Return (X, Y) of the center of cell containing provided text 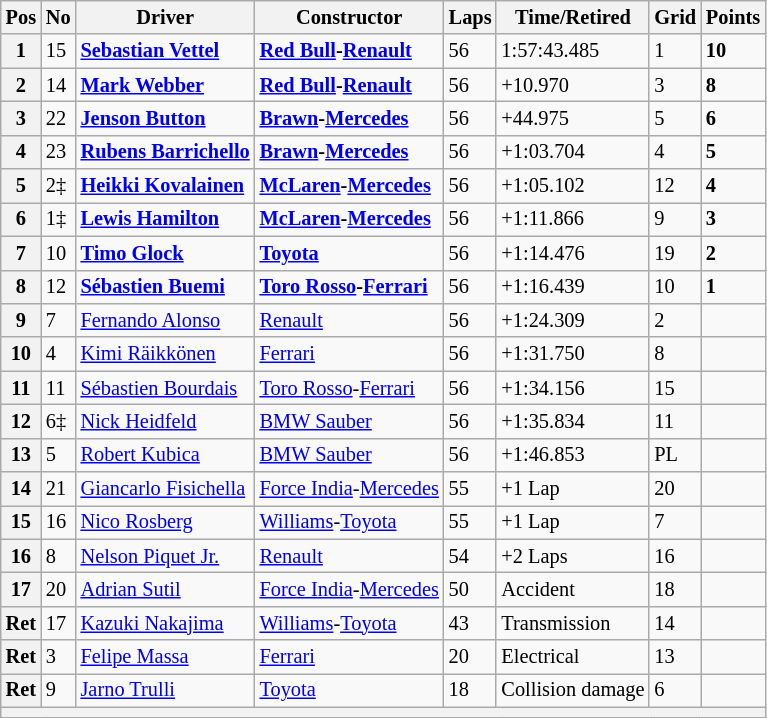
Timo Glock (166, 253)
2‡ (58, 186)
54 (470, 556)
Laps (470, 17)
50 (470, 589)
Nico Rosberg (166, 522)
6‡ (58, 421)
No (58, 17)
43 (470, 623)
+1:34.156 (572, 388)
Transmission (572, 623)
+1:14.476 (572, 253)
Mark Webber (166, 85)
22 (58, 118)
Accident (572, 589)
+1:11.866 (572, 219)
Kazuki Nakajima (166, 623)
19 (675, 253)
1:57:43.485 (572, 51)
+1:46.853 (572, 455)
+10.970 (572, 85)
Heikki Kovalainen (166, 186)
Rubens Barrichello (166, 152)
Fernando Alonso (166, 320)
23 (58, 152)
1‡ (58, 219)
+1:35.834 (572, 421)
Grid (675, 17)
Electrical (572, 657)
Nelson Piquet Jr. (166, 556)
Sébastien Bourdais (166, 388)
Jarno Trulli (166, 690)
+44.975 (572, 118)
+1:24.309 (572, 320)
Sebastian Vettel (166, 51)
Kimi Räikkönen (166, 354)
PL (675, 455)
+1:05.102 (572, 186)
Pos (21, 17)
Constructor (350, 17)
+1:03.704 (572, 152)
Giancarlo Fisichella (166, 489)
Adrian Sutil (166, 589)
21 (58, 489)
Points (733, 17)
+1:16.439 (572, 287)
+2 Laps (572, 556)
Nick Heidfeld (166, 421)
+1:31.750 (572, 354)
Driver (166, 17)
Felipe Massa (166, 657)
Sébastien Buemi (166, 287)
Robert Kubica (166, 455)
Time/Retired (572, 17)
Lewis Hamilton (166, 219)
Collision damage (572, 690)
Jenson Button (166, 118)
